Identify which cell holds the provided text, then report its [x, y] central coordinate. 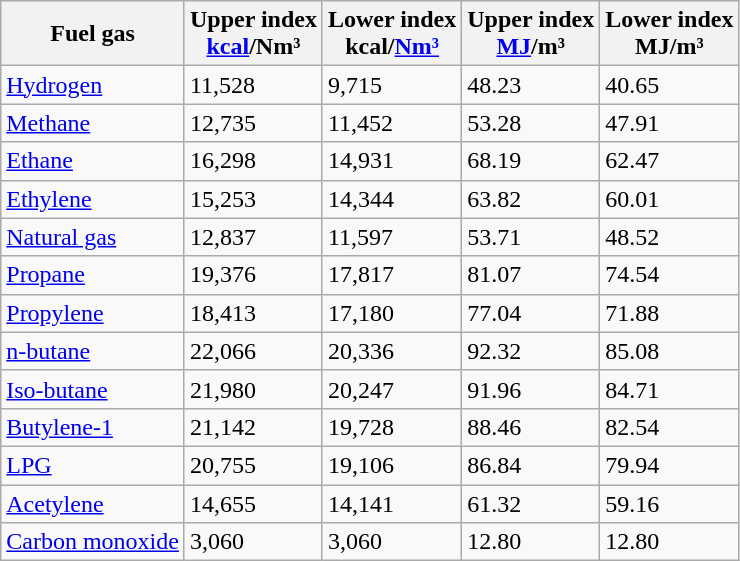
79.94 [670, 465]
Ethylene [93, 199]
60.01 [670, 199]
20,247 [392, 389]
82.54 [670, 427]
Hydrogen [93, 85]
Iso-butane [93, 389]
12,735 [253, 123]
Propylene [93, 313]
Butylene-1 [93, 427]
22,066 [253, 351]
14,655 [253, 503]
Methane [93, 123]
Fuel gas [93, 34]
17,817 [392, 275]
11,528 [253, 85]
21,980 [253, 389]
53.28 [531, 123]
92.32 [531, 351]
88.46 [531, 427]
59.16 [670, 503]
17,180 [392, 313]
47.91 [670, 123]
68.19 [531, 161]
48.23 [531, 85]
40.65 [670, 85]
11,597 [392, 237]
63.82 [531, 199]
n-butane [93, 351]
Natural gas [93, 237]
Propane [93, 275]
86.84 [531, 465]
61.32 [531, 503]
16,298 [253, 161]
53.71 [531, 237]
Acetylene [93, 503]
12,837 [253, 237]
77.04 [531, 313]
19,376 [253, 275]
LPG [93, 465]
14,141 [392, 503]
74.54 [670, 275]
15,253 [253, 199]
20,336 [392, 351]
62.47 [670, 161]
Lower indexMJ/m³ [670, 34]
84.71 [670, 389]
19,106 [392, 465]
21,142 [253, 427]
91.96 [531, 389]
Lower indexkcal/Nm³ [392, 34]
11,452 [392, 123]
Upper indexkcal/Nm³ [253, 34]
18,413 [253, 313]
20,755 [253, 465]
19,728 [392, 427]
Carbon monoxide [93, 542]
Ethane [93, 161]
14,344 [392, 199]
9,715 [392, 85]
Upper indexMJ/m³ [531, 34]
81.07 [531, 275]
85.08 [670, 351]
71.88 [670, 313]
14,931 [392, 161]
48.52 [670, 237]
